Provide the (X, Y) coordinate of the cell's center where the given text is located.  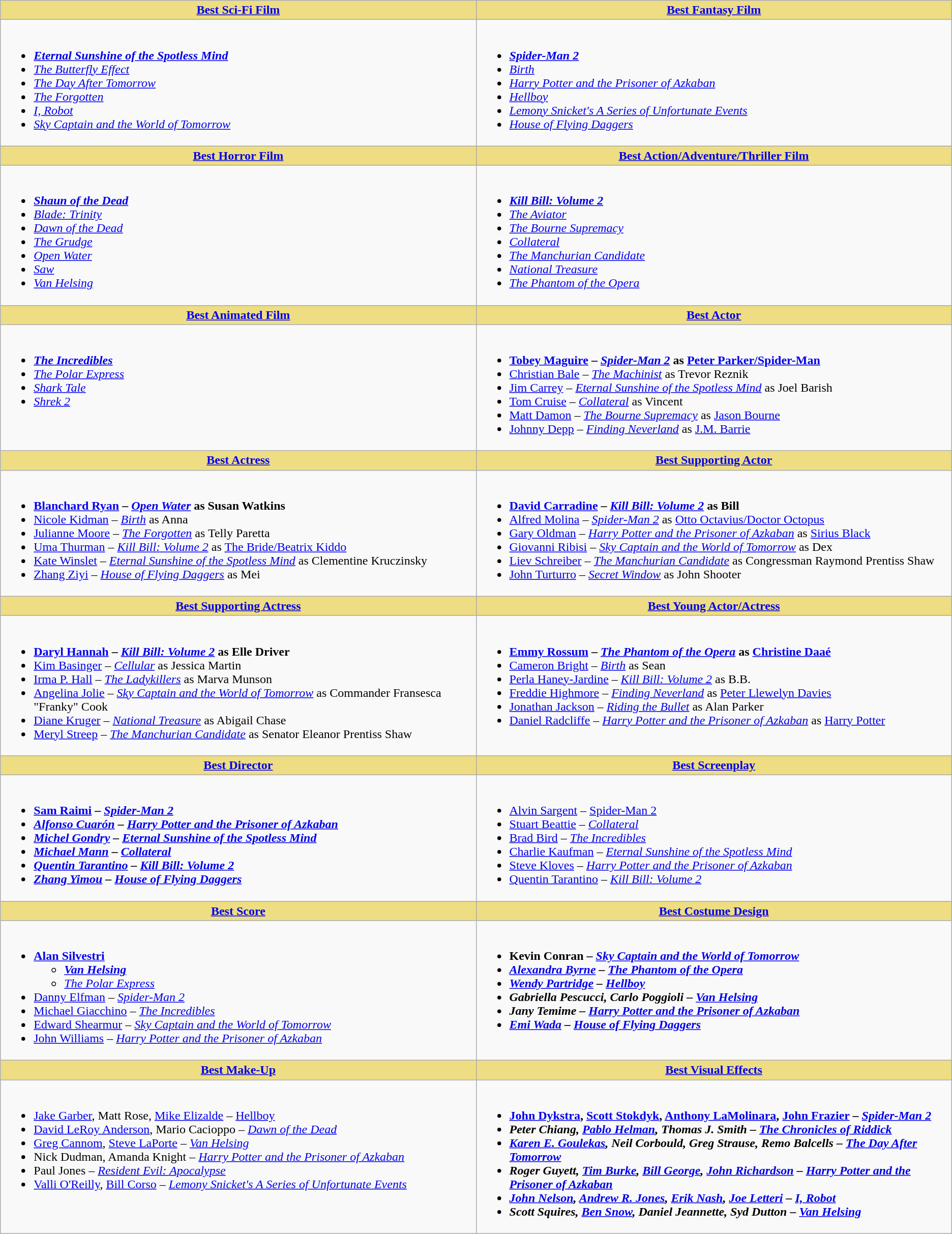
Best Make-Up (238, 1070)
Best Visual Effects (714, 1070)
Best Director (238, 765)
Best Supporting Actor (714, 460)
Spider-Man 2BirthHarry Potter and the Prisoner of AzkabanHellboyLemony Snicket's A Series of Unfortunate EventsHouse of Flying Daggers (714, 83)
Shaun of the DeadBlade: TrinityDawn of the DeadThe GrudgeOpen WaterSawVan Helsing (238, 235)
Best Score (238, 911)
Best Screenplay (714, 765)
Best Actress (238, 460)
Kill Bill: Volume 2The AviatorThe Bourne SupremacyCollateralThe Manchurian CandidateNational TreasureThe Phantom of the Opera (714, 235)
Best Horror Film (238, 156)
Best Young Actor/Actress (714, 606)
Best Actor (714, 315)
Eternal Sunshine of the Spotless MindThe Butterfly EffectThe Day After TomorrowThe ForgottenI, RobotSky Captain and the World of Tomorrow (238, 83)
Best Costume Design (714, 911)
Best Fantasy Film (714, 10)
The IncrediblesThe Polar ExpressShark TaleShrek 2 (238, 388)
Best Supporting Actress (238, 606)
Best Animated Film (238, 315)
Best Action/Adventure/Thriller Film (714, 156)
Best Sci-Fi Film (238, 10)
